Output the (X, Y) coordinate of the center of the cell containing the given text.  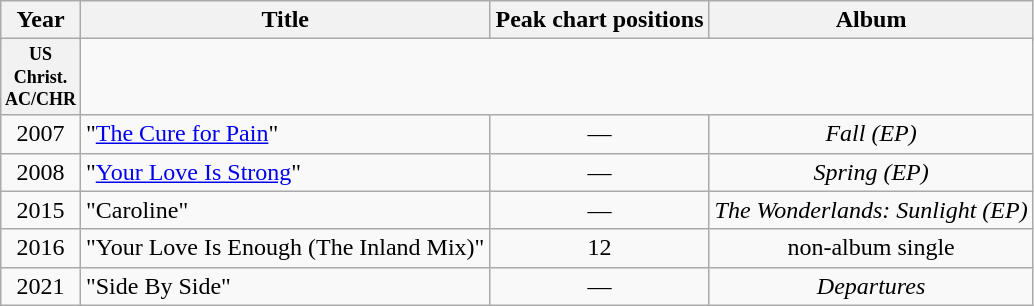
"Your Love Is Strong" (285, 172)
Peak chart positions (600, 20)
Fall (EP) (871, 134)
2021 (41, 286)
The Wonderlands: Sunlight (EP) (871, 210)
non-album single (871, 248)
"Your Love Is Enough (The Inland Mix)" (285, 248)
Departures (871, 286)
Spring (EP) (871, 172)
Year (41, 20)
2016 (41, 248)
2008 (41, 172)
2007 (41, 134)
USChrist.AC/CHR (41, 77)
"Side By Side" (285, 286)
Album (871, 20)
Title (285, 20)
"The Cure for Pain" (285, 134)
"Caroline" (285, 210)
2015 (41, 210)
12 (600, 248)
